Search for the cell housing the specified text and yield its (x, y) center coordinate. 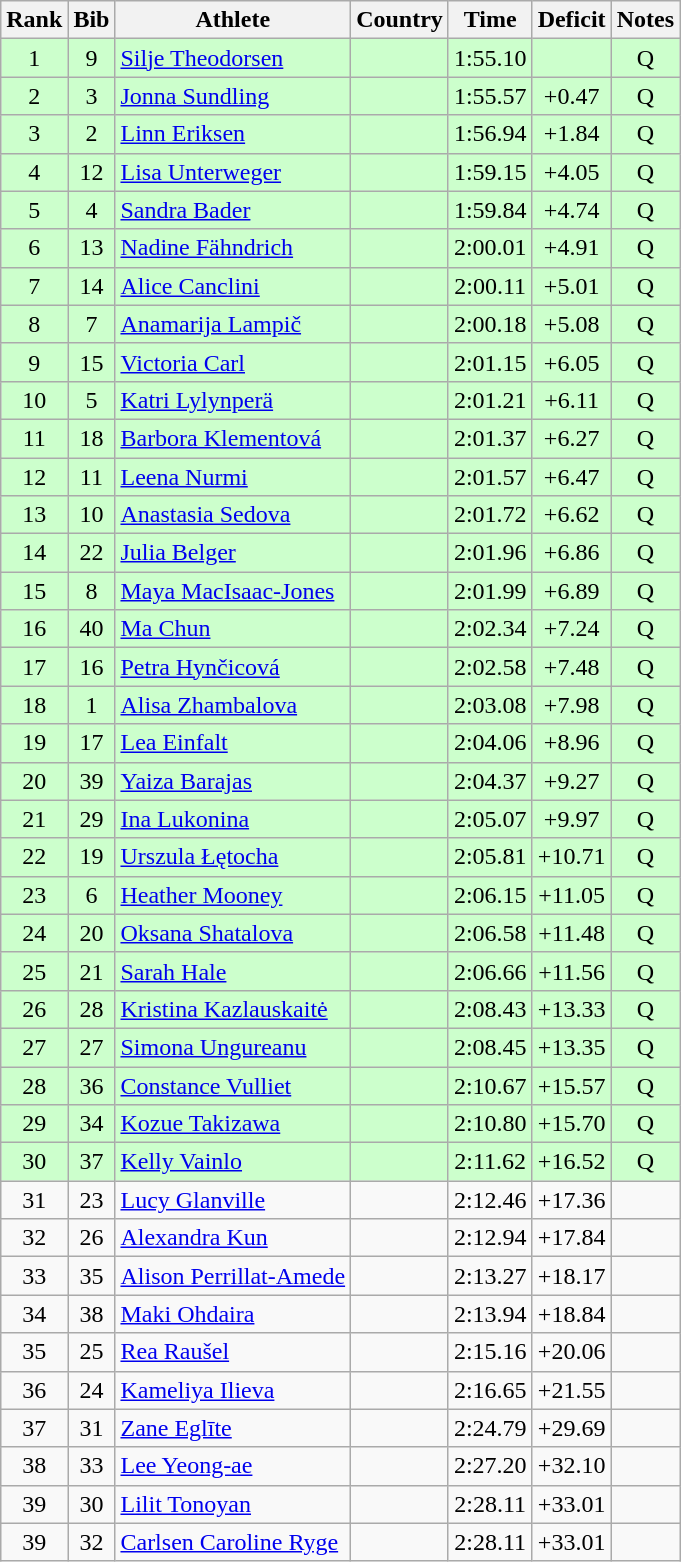
2:01.15 (490, 362)
Leena Nurmi (233, 477)
+9.97 (572, 819)
Ina Lukonina (233, 819)
+13.33 (572, 1009)
2:13.94 (490, 1314)
+6.86 (572, 553)
Rank (34, 20)
+18.17 (572, 1276)
Jonna Sundling (233, 96)
Kameliya Ilieva (233, 1390)
2:01.96 (490, 553)
+11.56 (572, 971)
+17.84 (572, 1238)
2:05.07 (490, 819)
+15.57 (572, 1085)
2:04.37 (490, 781)
Nadine Fähndrich (233, 248)
Alison Perrillat-Amede (233, 1276)
2:06.58 (490, 933)
+7.24 (572, 629)
Zane Eglīte (233, 1428)
Lisa Unterweger (233, 172)
2:12.94 (490, 1238)
+5.08 (572, 324)
2:24.79 (490, 1428)
+6.62 (572, 515)
+6.89 (572, 591)
+21.55 (572, 1390)
+11.05 (572, 895)
+8.96 (572, 743)
Barbora Klementová (233, 438)
Julia Belger (233, 553)
Rea Raušel (233, 1352)
2:12.46 (490, 1200)
+4.05 (572, 172)
2:27.20 (490, 1466)
+18.84 (572, 1314)
Ma Chun (233, 629)
Carlsen Caroline Ryge (233, 1542)
Kelly Vainlo (233, 1162)
Constance Vulliet (233, 1085)
2:01.72 (490, 515)
2:11.62 (490, 1162)
2:00.11 (490, 286)
+13.35 (572, 1047)
Anamarija Lampič (233, 324)
1:55.10 (490, 58)
Lucy Glanville (233, 1200)
2:08.43 (490, 1009)
2:00.01 (490, 248)
Country (400, 20)
Oksana Shatalova (233, 933)
2:01.37 (490, 438)
+0.47 (572, 96)
Linn Eriksen (233, 134)
Anastasia Sedova (233, 515)
+6.05 (572, 362)
Alice Canclini (233, 286)
+6.27 (572, 438)
+4.91 (572, 248)
+16.52 (572, 1162)
2:06.66 (490, 971)
Heather Mooney (233, 895)
2:10.67 (490, 1085)
Lea Einfalt (233, 743)
+17.36 (572, 1200)
Kristina Kazlauskaitė (233, 1009)
Katri Lylynperä (233, 400)
Urszula Łętocha (233, 857)
2:06.15 (490, 895)
Lee Yeong-ae (233, 1466)
Lilit Tonoyan (233, 1504)
Athlete (233, 20)
40 (92, 629)
Sarah Hale (233, 971)
Alisa Zhambalova (233, 705)
Time (490, 20)
Simona Ungureanu (233, 1047)
Sandra Bader (233, 210)
Silje Theodorsen (233, 58)
1:59.15 (490, 172)
Yaiza Barajas (233, 781)
2:10.80 (490, 1124)
2:13.27 (490, 1276)
+6.47 (572, 477)
Maya MacIsaac-Jones (233, 591)
2:01.21 (490, 400)
+15.70 (572, 1124)
2:01.99 (490, 591)
2:02.58 (490, 667)
Petra Hynčicová (233, 667)
Maki Ohdaira (233, 1314)
Alexandra Kun (233, 1238)
+11.48 (572, 933)
+5.01 (572, 286)
+20.06 (572, 1352)
2:00.18 (490, 324)
+1.84 (572, 134)
+9.27 (572, 781)
2:03.08 (490, 705)
2:01.57 (490, 477)
2:16.65 (490, 1390)
Bib (92, 20)
+7.48 (572, 667)
1:55.57 (490, 96)
Deficit (572, 20)
+6.11 (572, 400)
Kozue Takizawa (233, 1124)
2:02.34 (490, 629)
1:56.94 (490, 134)
2:05.81 (490, 857)
Notes (645, 20)
2:08.45 (490, 1047)
2:15.16 (490, 1352)
+4.74 (572, 210)
1:59.84 (490, 210)
+7.98 (572, 705)
Victoria Carl (233, 362)
+29.69 (572, 1428)
+10.71 (572, 857)
+32.10 (572, 1466)
2:04.06 (490, 743)
